Find where the given text appears and provide that cell's center as (x, y) coordinate. 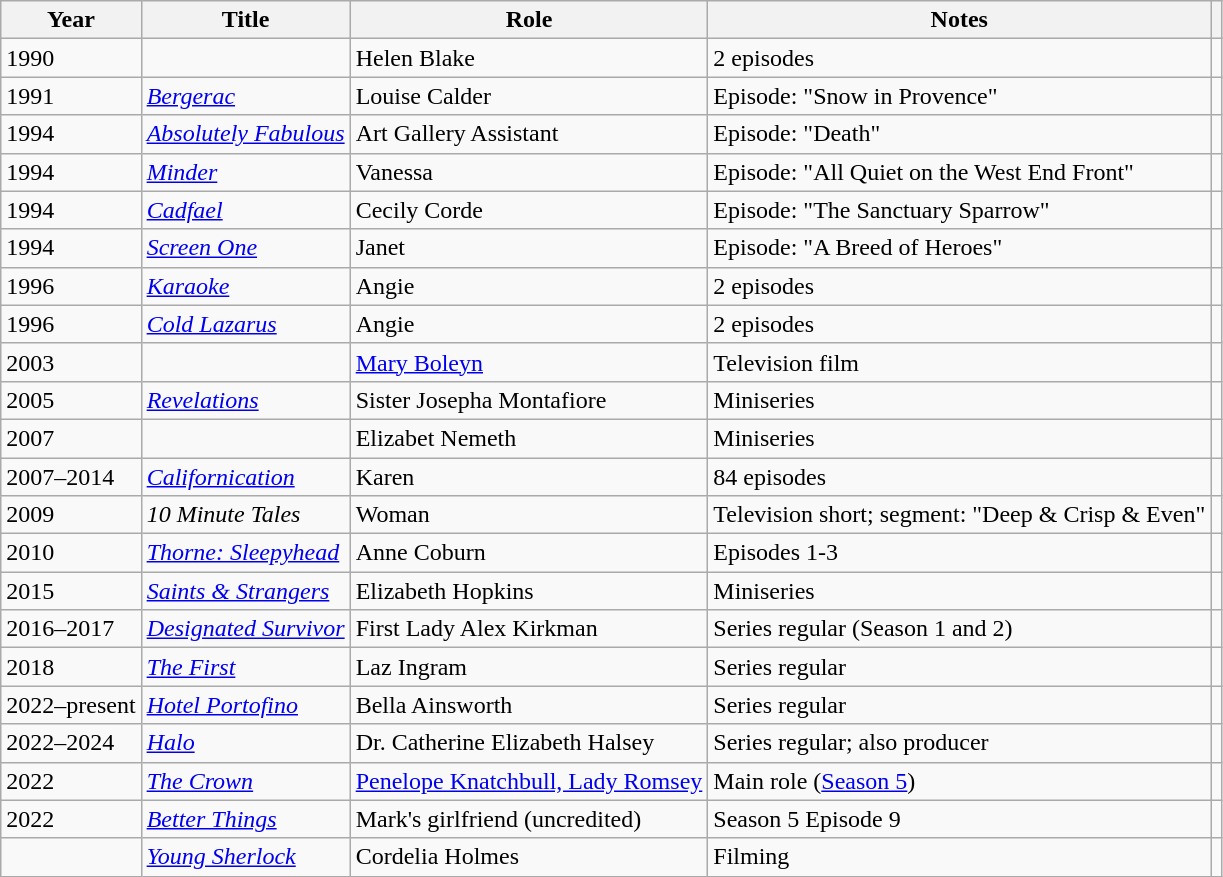
Elizabet Nemeth (529, 438)
Series regular; also producer (960, 743)
Young Sherlock (246, 857)
Karen (529, 477)
Californication (246, 477)
1990 (71, 58)
First Lady Alex Kirkman (529, 629)
Elizabeth Hopkins (529, 591)
Episodes 1-3 (960, 553)
Year (71, 20)
Cold Lazarus (246, 324)
Hotel Portofino (246, 705)
Title (246, 20)
Janet (529, 248)
Woman (529, 515)
Television film (960, 362)
2007–2014 (71, 477)
Revelations (246, 400)
Filming (960, 857)
10 Minute Tales (246, 515)
2015 (71, 591)
Art Gallery Assistant (529, 134)
Bergerac (246, 96)
Sister Josepha Montafiore (529, 400)
Television short; segment: "Deep & Crisp & Even" (960, 515)
Episode: "The Sanctuary Sparrow" (960, 210)
Vanessa (529, 172)
Role (529, 20)
2007 (71, 438)
Episode: "All Quiet on the West End Front" (960, 172)
Laz Ingram (529, 667)
The First (246, 667)
Better Things (246, 819)
Minder (246, 172)
Penelope Knatchbull, Lady Romsey (529, 781)
Season 5 Episode 9 (960, 819)
2018 (71, 667)
Louise Calder (529, 96)
2003 (71, 362)
2009 (71, 515)
Cecily Corde (529, 210)
Episode: "Snow in Provence" (960, 96)
Mary Boleyn (529, 362)
2016–2017 (71, 629)
1991 (71, 96)
Mark's girlfriend (uncredited) (529, 819)
Thorne: Sleepyhead (246, 553)
Saints & Strangers (246, 591)
Anne Coburn (529, 553)
Dr. Catherine Elizabeth Halsey (529, 743)
Screen One (246, 248)
Main role (Season 5) (960, 781)
Halo (246, 743)
2010 (71, 553)
2022–present (71, 705)
Absolutely Fabulous (246, 134)
Bella Ainsworth (529, 705)
Cadfael (246, 210)
2005 (71, 400)
The Crown (246, 781)
Cordelia Holmes (529, 857)
Notes (960, 20)
Karaoke (246, 286)
Designated Survivor (246, 629)
2022–2024 (71, 743)
Helen Blake (529, 58)
84 episodes (960, 477)
Series regular (Season 1 and 2) (960, 629)
Episode: "Death" (960, 134)
Episode: "A Breed of Heroes" (960, 248)
